Return (x, y) of the center of cell containing provided text 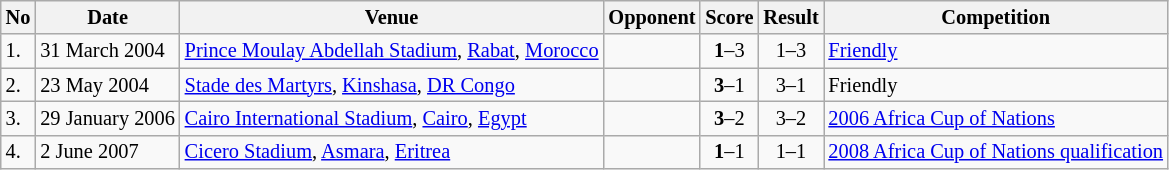
Stade des Martyrs, Kinshasa, DR Congo (392, 85)
Cicero Stadium, Asmara, Eritrea (392, 152)
1. (18, 51)
Score (729, 17)
Cairo International Stadium, Cairo, Egypt (392, 118)
2006 Africa Cup of Nations (996, 118)
4. (18, 152)
31 March 2004 (107, 51)
Competition (996, 17)
Result (790, 17)
2008 Africa Cup of Nations qualification (996, 152)
Opponent (652, 17)
No (18, 17)
Prince Moulay Abdellah Stadium, Rabat, Morocco (392, 51)
29 January 2006 (107, 118)
3. (18, 118)
23 May 2004 (107, 85)
Date (107, 17)
Venue (392, 17)
2. (18, 85)
2 June 2007 (107, 152)
